Extract the [X, Y] coordinate from the center of the cell holding the provided text.  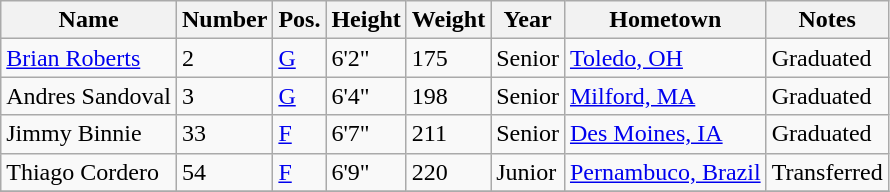
Andres Sandoval [89, 96]
Thiago Cordero [89, 172]
220 [448, 172]
Notes [827, 20]
Pos. [300, 20]
6'7" [366, 134]
Transferred [827, 172]
Milford, MA [665, 96]
Junior [528, 172]
Des Moines, IA [665, 134]
3 [224, 96]
6'9" [366, 172]
Toledo, OH [665, 58]
Pernambuco, Brazil [665, 172]
6'4" [366, 96]
175 [448, 58]
Jimmy Binnie [89, 134]
198 [448, 96]
2 [224, 58]
Height [366, 20]
Year [528, 20]
Number [224, 20]
54 [224, 172]
211 [448, 134]
Brian Roberts [89, 58]
33 [224, 134]
6'2" [366, 58]
Hometown [665, 20]
Weight [448, 20]
Name [89, 20]
